Scan for the cell matching the given text and deliver its [x, y] coordinate at center. 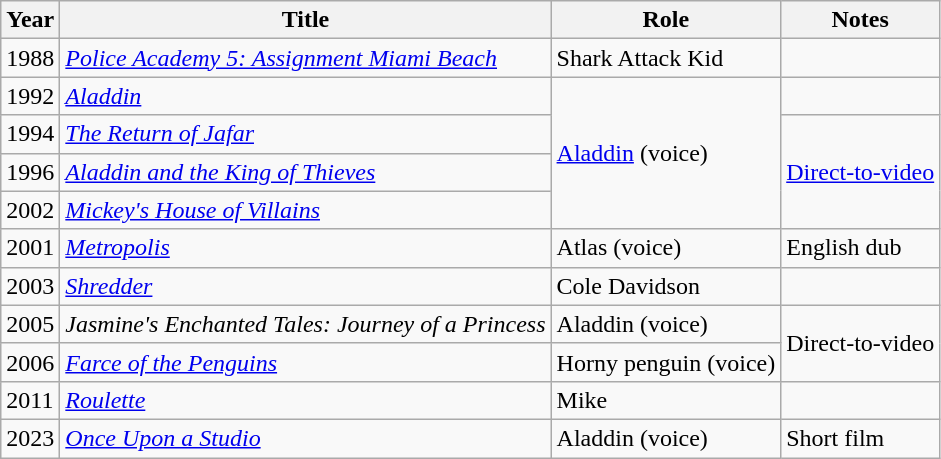
Farce of the Penguins [306, 362]
2006 [30, 362]
2011 [30, 400]
Aladdin [306, 96]
Aladdin and the King of Thieves [306, 172]
2005 [30, 324]
2023 [30, 438]
The Return of Jafar [306, 134]
Mike [666, 400]
1988 [30, 58]
Title [306, 20]
Police Academy 5: Assignment Miami Beach [306, 58]
Metropolis [306, 248]
2002 [30, 210]
Mickey's House of Villains [306, 210]
Once Upon a Studio [306, 438]
Role [666, 20]
Short film [860, 438]
Cole Davidson [666, 286]
Jasmine's Enchanted Tales: Journey of a Princess [306, 324]
Horny penguin (voice) [666, 362]
Notes [860, 20]
Shark Attack Kid [666, 58]
2003 [30, 286]
Roulette [306, 400]
2001 [30, 248]
Shredder [306, 286]
1992 [30, 96]
Atlas (voice) [666, 248]
English dub [860, 248]
Year [30, 20]
1996 [30, 172]
1994 [30, 134]
